Pinpoint the cell where the given text exists, returning its (x, y) midpoint coordinate. 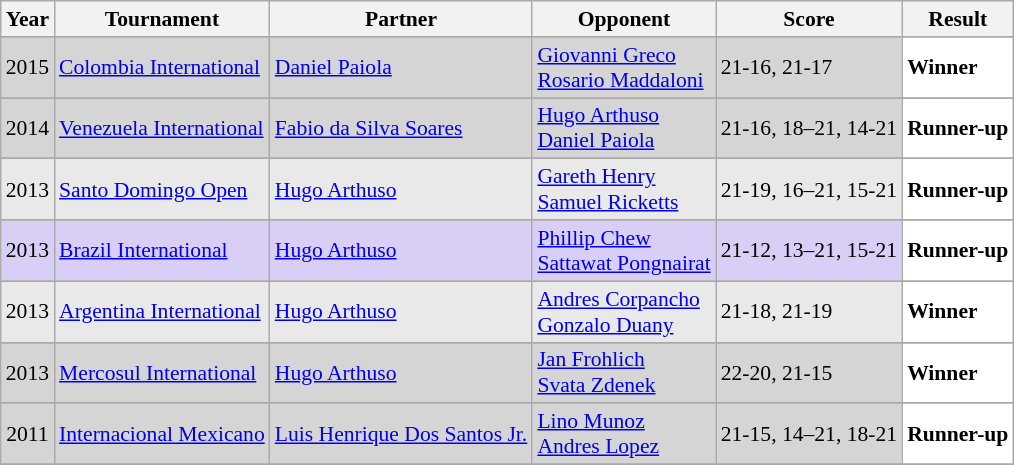
Year (28, 19)
Fabio da Silva Soares (402, 128)
22-20, 21-15 (809, 372)
Venezuela International (162, 128)
21-15, 14–21, 18-21 (809, 434)
21-12, 13–21, 15-21 (809, 250)
Colombia International (162, 68)
Jan Frohlich Svata Zdenek (624, 372)
Daniel Paiola (402, 68)
Luis Henrique Dos Santos Jr. (402, 434)
Result (958, 19)
Score (809, 19)
Internacional Mexicano (162, 434)
Santo Domingo Open (162, 190)
2011 (28, 434)
Hugo Arthuso Daniel Paiola (624, 128)
Mercosul International (162, 372)
Tournament (162, 19)
Partner (402, 19)
Brazil International (162, 250)
2015 (28, 68)
Andres Corpancho Gonzalo Duany (624, 312)
Phillip Chew Sattawat Pongnairat (624, 250)
Giovanni Greco Rosario Maddaloni (624, 68)
Lino Munoz Andres Lopez (624, 434)
2014 (28, 128)
Argentina International (162, 312)
Opponent (624, 19)
21-19, 16–21, 15-21 (809, 190)
21-18, 21-19 (809, 312)
21-16, 21-17 (809, 68)
Gareth Henry Samuel Ricketts (624, 190)
21-16, 18–21, 14-21 (809, 128)
